From the cell containing the given text, extract its center point as [x, y] coordinate. 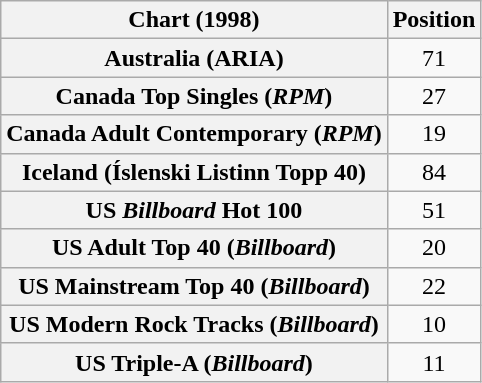
Canada Adult Contemporary (RPM) [194, 134]
51 [434, 210]
US Modern Rock Tracks (Billboard) [194, 324]
71 [434, 58]
20 [434, 248]
US Mainstream Top 40 (Billboard) [194, 286]
10 [434, 324]
Iceland (Íslenski Listinn Topp 40) [194, 172]
Australia (ARIA) [194, 58]
Position [434, 20]
Chart (1998) [194, 20]
Canada Top Singles (RPM) [194, 96]
US Adult Top 40 (Billboard) [194, 248]
11 [434, 362]
84 [434, 172]
22 [434, 286]
19 [434, 134]
US Billboard Hot 100 [194, 210]
US Triple-A (Billboard) [194, 362]
27 [434, 96]
